Provide the (X, Y) coordinate of the cell's center where the given text is located.  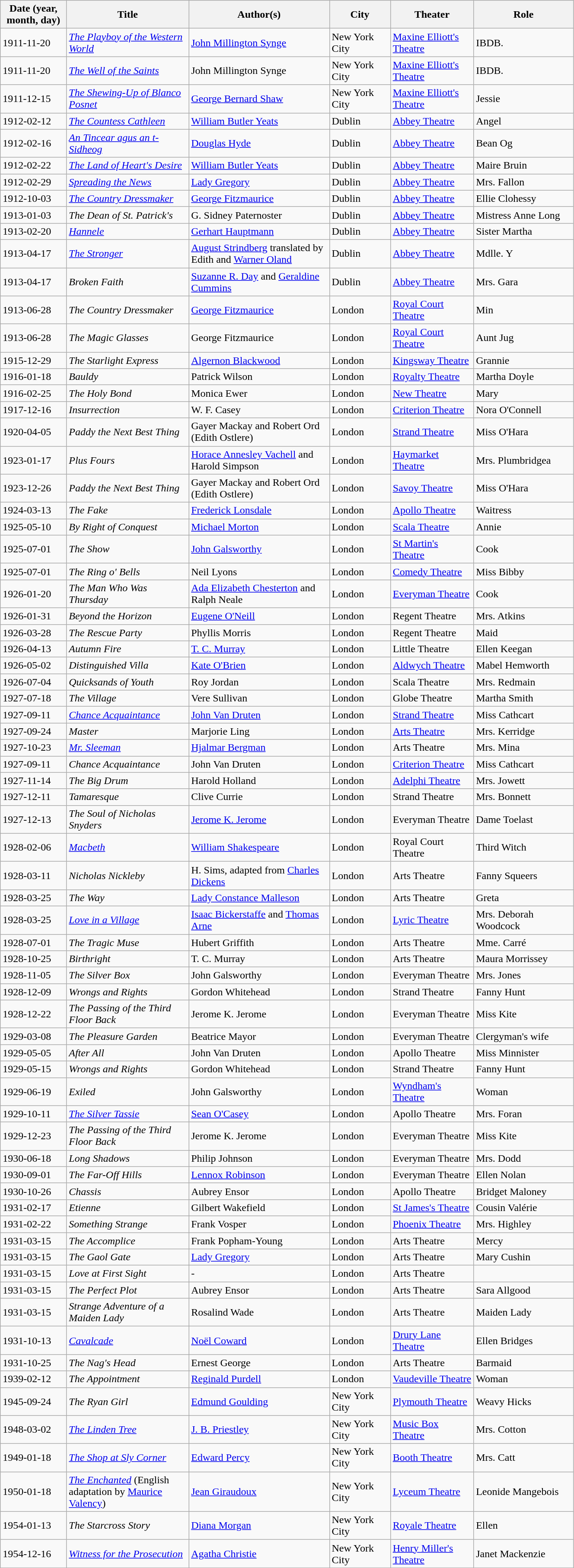
1954-12-16 (34, 1553)
Suzanne R. Day and Geraldine Cummins (259, 282)
G. Sidney Paternoster (259, 215)
Mistress Anne Long (524, 215)
1926-01-20 (34, 594)
Martha Doyle (524, 377)
Martha Smith (524, 698)
1931-02-17 (34, 1208)
1912-02-29 (34, 182)
The Countess Cathleen (128, 121)
Henry Miller's Theatre (432, 1553)
By Right of Conquest (128, 527)
J. B. Priestley (259, 1430)
Angel (524, 121)
1911-12-15 (34, 99)
Diana Morgan (259, 1526)
Janet Mackenzie (524, 1553)
1923-01-17 (34, 460)
Mrs. Deborah Woodcock (524, 920)
The Silver Box (128, 975)
The Far-Off Hills (128, 1175)
Distinguished Villa (128, 666)
1915-12-29 (34, 360)
1927-12-13 (34, 819)
- (259, 1274)
Hannele (128, 231)
Mdlle. Y (524, 253)
The Appointment (128, 1379)
1931-10-13 (34, 1341)
1926-07-04 (34, 682)
1925-05-10 (34, 527)
Role (524, 15)
The Shewing-Up of Blanco Posnet (128, 99)
Ellen (524, 1526)
The Stronger (128, 253)
Mrs. Cotton (524, 1430)
Gilbert Wakefield (259, 1208)
Royalty Theatre (432, 377)
Weavy Hicks (524, 1401)
1927-12-11 (34, 797)
1912-10-03 (34, 198)
Mrs. Jowett (524, 781)
An Tincear agus an t-Sidheog (128, 143)
Bridget Maloney (524, 1191)
Mrs. Jones (524, 975)
Cavalcade (128, 1341)
The Soul of Nicholas Snyders (128, 819)
The Ring o' Bells (128, 571)
Harold Holland (259, 781)
Agatha Christie (259, 1553)
Long Shadows (128, 1158)
Phyllis Morris (259, 632)
The Perfect Plot (128, 1290)
Mrs. Mina (524, 748)
1929-12-23 (34, 1136)
1950-01-18 (34, 1492)
1928-12-22 (34, 1014)
Hjalmar Bergman (259, 748)
After All (128, 1053)
George Bernard Shaw (259, 99)
Broken Faith (128, 282)
1926-03-28 (34, 632)
The Village (128, 698)
Mrs. Catt (524, 1457)
Miss Minnister (524, 1053)
Grannie (524, 360)
Mrs. Fallon (524, 182)
Beatrice Mayor (259, 1036)
1939-02-12 (34, 1379)
1924-03-13 (34, 510)
Booth Theatre (432, 1457)
The Tragic Muse (128, 943)
Miss Bibby (524, 571)
1912-02-16 (34, 143)
Adelphi Theatre (432, 781)
Aldwych Theatre (432, 666)
1916-02-25 (34, 393)
St Martin's Theatre (432, 549)
Leonide Mangebois (524, 1492)
Vaudeville Theatre (432, 1379)
1929-06-19 (34, 1092)
Mrs. Atkins (524, 616)
Love at First Sight (128, 1274)
The Man Who Was Thursday (128, 594)
The Silver Tassie (128, 1114)
1927-10-23 (34, 748)
1928-07-01 (34, 943)
Hubert Griffith (259, 943)
Patrick Wilson (259, 377)
1949-01-18 (34, 1457)
Comedy Theatre (432, 571)
Lady Constance Malleson (259, 898)
Wyndham's Theatre (432, 1092)
Tamaresque (128, 797)
Mary (524, 393)
Algernon Blackwood (259, 360)
Isaac Bickerstaffe and Thomas Arne (259, 920)
1912-02-22 (34, 166)
1954-01-13 (34, 1526)
Clergyman's wife (524, 1036)
August Strindberg translated by Edith and Warner Oland (259, 253)
1929-05-05 (34, 1053)
Mrs. Foran (524, 1114)
Mrs. Gara (524, 282)
Maire Bruin (524, 166)
Sean O'Casey (259, 1114)
Savoy Theatre (432, 488)
The Dean of St. Patrick's (128, 215)
1930-10-26 (34, 1191)
Mercy (524, 1241)
Birthright (128, 959)
Dame Toelast (524, 819)
Aunt Jug (524, 338)
Eugene O'Neill (259, 616)
Quicksands of Youth (128, 682)
H. Sims, adapted from Charles Dickens (259, 876)
City (360, 15)
The Well of the Saints (128, 71)
Mrs. Highley (524, 1224)
Edmund Goulding (259, 1401)
Mrs. Kerridge (524, 731)
1931-02-22 (34, 1224)
Love in a Village (128, 920)
1929-03-08 (34, 1036)
The Holy Bond (128, 393)
Autumn Fire (128, 649)
Sara Allgood (524, 1290)
Rosalind Wade (259, 1312)
Ellen Keegan (524, 649)
1931-10-25 (34, 1363)
1927-11-14 (34, 781)
Strange Adventure of a Maiden Lady (128, 1312)
Michael Morton (259, 527)
Reginald Purdell (259, 1379)
The Pleasure Garden (128, 1036)
Marjorie Ling (259, 731)
Cousin Valérie (524, 1208)
Vere Sullivan (259, 698)
Globe Theatre (432, 698)
The Accomplice (128, 1241)
Something Strange (128, 1224)
Clive Currie (259, 797)
W. F. Casey (259, 410)
Frederick Lonsdale (259, 510)
1928-11-05 (34, 975)
Edward Percy (259, 1457)
Mrs. Dodd (524, 1158)
Noël Coward (259, 1341)
Lyceum Theatre (432, 1492)
Maura Morrissey (524, 959)
1913-01-03 (34, 215)
Jessie (524, 99)
Kate O'Brien (259, 666)
Ellie Clohessy (524, 198)
Phoenix Theatre (432, 1224)
The Show (128, 549)
Greta (524, 898)
The Starlight Express (128, 360)
Frank Popham-Young (259, 1241)
Ada Elizabeth Chesterton and Ralph Neale (259, 594)
Ernest George (259, 1363)
The Big Drum (128, 781)
Date (year, month, day) (34, 15)
Witness for the Prosecution (128, 1553)
The Gaol Gate (128, 1257)
1916-01-18 (34, 377)
1928-12-09 (34, 992)
Mabel Hemworth (524, 666)
1923-12-26 (34, 488)
Waitress (524, 510)
New Theatre (432, 393)
Barmaid (524, 1363)
Exiled (128, 1092)
The Playboy of the Western World (128, 42)
Lennox Robinson (259, 1175)
Drury Lane Theatre (432, 1341)
Plymouth Theatre (432, 1401)
The Magic Glasses (128, 338)
Monica Ewer (259, 393)
Kingsway Theatre (432, 360)
Insurrection (128, 410)
1926-01-31 (34, 616)
1930-06-18 (34, 1158)
Master (128, 731)
Title (128, 15)
Neil Lyons (259, 571)
1945-09-24 (34, 1401)
Annie (524, 527)
Royale Theatre (432, 1526)
Plus Fours (128, 460)
Gerhart Hauptmann (259, 231)
St James's Theatre (432, 1208)
Nora O'Connell (524, 410)
Jean Giraudoux (259, 1492)
Mary Cushin (524, 1257)
Sister Martha (524, 231)
1930-09-01 (34, 1175)
William Shakespeare (259, 847)
The Land of Heart's Desire (128, 166)
Chassis (128, 1191)
1912-02-12 (34, 121)
1929-10-11 (34, 1114)
Bauldy (128, 377)
1926-05-02 (34, 666)
Mme. Carré (524, 943)
Music Box Theatre (432, 1430)
Mrs. Bonnett (524, 797)
1928-02-06 (34, 847)
Macbeth (128, 847)
The Starcross Story (128, 1526)
Third Witch (524, 847)
Mrs. Plumbridgea (524, 460)
Beyond the Horizon (128, 616)
The Rescue Party (128, 632)
1913-02-20 (34, 231)
Roy Jordan (259, 682)
Spreading the News (128, 182)
1928-03-11 (34, 876)
Frank Vosper (259, 1224)
1920-04-05 (34, 432)
1926-04-13 (34, 649)
Theater (432, 15)
The Fake (128, 510)
Philip Johnson (259, 1158)
Haymarket Theatre (432, 460)
The Linden Tree (128, 1430)
1927-09-24 (34, 731)
1917-12-16 (34, 410)
Nicholas Nickleby (128, 876)
Lyric Theatre (432, 920)
Maid (524, 632)
The Shop at Sly Corner (128, 1457)
Mr. Sleeman (128, 748)
The Enchanted (English adaptation by Maurice Valency) (128, 1492)
Horace Annesley Vachell and Harold Simpson (259, 460)
Fanny Squeers (524, 876)
1929-05-15 (34, 1069)
Ellen Bridges (524, 1341)
Mrs. Redmain (524, 682)
The Nag's Head (128, 1363)
1928-10-25 (34, 959)
Little Theatre (432, 649)
Bean Og (524, 143)
Ellen Nolan (524, 1175)
Maiden Lady (524, 1312)
Etienne (128, 1208)
The Ryan Girl (128, 1401)
Min (524, 310)
Author(s) (259, 15)
The Way (128, 898)
1927-07-18 (34, 698)
Douglas Hyde (259, 143)
1948-03-02 (34, 1430)
